Return the (x, y) coordinate for the center point of the cell that contains the specified text.  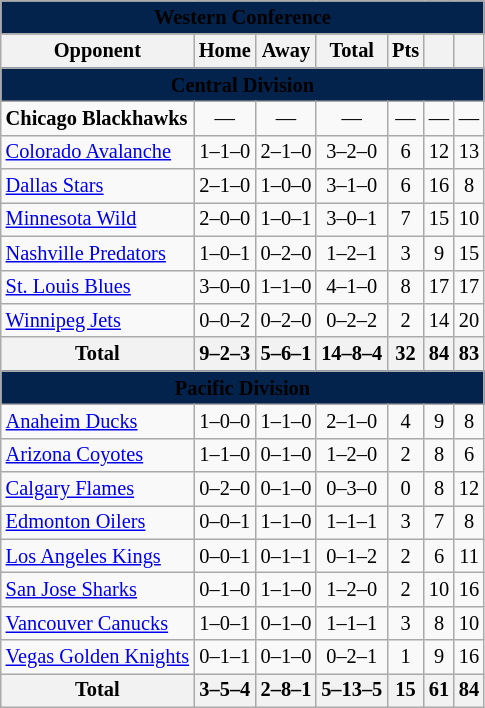
Central Division (242, 85)
3–0–0 (225, 287)
2–0–0 (225, 219)
Vegas Golden Knights (98, 657)
Edmonton Oilers (98, 522)
Opponent (98, 51)
0–3–0 (352, 489)
1–2–1 (352, 253)
2–8–1 (286, 690)
14–8–4 (352, 354)
Los Angeles Kings (98, 556)
Away (286, 51)
Nashville Predators (98, 253)
83 (469, 354)
3–1–0 (352, 186)
0 (406, 489)
0–2–2 (352, 320)
Winnipeg Jets (98, 320)
9–2–3 (225, 354)
5–13–5 (352, 690)
Vancouver Canucks (98, 623)
5–6–1 (286, 354)
Arizona Coyotes (98, 455)
3–5–4 (225, 690)
0–2–1 (352, 657)
1 (406, 657)
Calgary Flames (98, 489)
Pts (406, 51)
32 (406, 354)
Minnesota Wild (98, 219)
Home (225, 51)
Dallas Stars (98, 186)
13 (469, 152)
Colorado Avalanche (98, 152)
11 (469, 556)
61 (439, 690)
14 (439, 320)
St. Louis Blues (98, 287)
Anaheim Ducks (98, 421)
3–0–1 (352, 219)
4–1–0 (352, 287)
0–0–2 (225, 320)
20 (469, 320)
4 (406, 421)
Chicago Blackhawks (98, 118)
3–2–0 (352, 152)
0–1–2 (352, 556)
San Jose Sharks (98, 589)
Pacific Division (242, 388)
Western Conference (242, 17)
